Capture the cell that displays the provided text and extract its [X, Y] central coordinate. 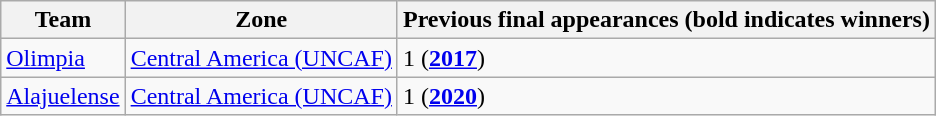
Team [63, 20]
Alajuelense [63, 96]
Zone [261, 20]
Olimpia [63, 58]
1 (2017) [666, 58]
Previous final appearances (bold indicates winners) [666, 20]
1 (2020) [666, 96]
